Locate the cell with the specified text and output its [X, Y] center coordinate. 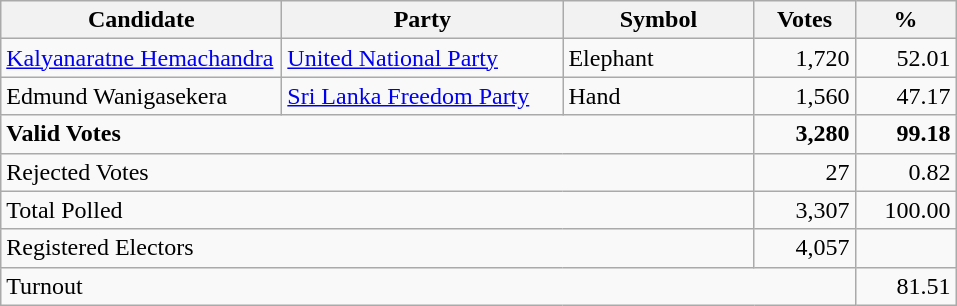
Registered Electors [378, 248]
Kalyanaratne Hemachandra [142, 58]
Party [422, 20]
Symbol [658, 20]
52.01 [906, 58]
1,560 [804, 96]
4,057 [804, 248]
Elephant [658, 58]
Sri Lanka Freedom Party [422, 96]
27 [804, 172]
0.82 [906, 172]
3,307 [804, 210]
Hand [658, 96]
% [906, 20]
47.17 [906, 96]
Votes [804, 20]
Edmund Wanigasekera [142, 96]
United National Party [422, 58]
1,720 [804, 58]
Valid Votes [378, 134]
81.51 [906, 286]
3,280 [804, 134]
100.00 [906, 210]
Total Polled [378, 210]
Turnout [428, 286]
99.18 [906, 134]
Rejected Votes [378, 172]
Candidate [142, 20]
